Scan for the cell matching the given text and deliver its (x, y) coordinate at center. 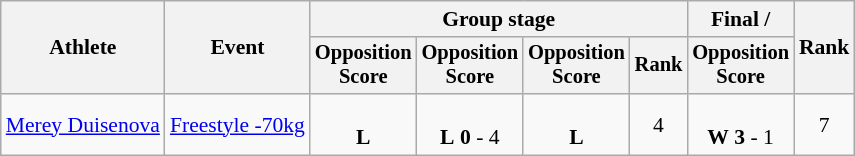
Athlete (83, 48)
Group stage (498, 19)
4 (659, 124)
Event (238, 48)
W 3 - 1 (740, 124)
Merey Duisenova (83, 124)
Freestyle -70kg (238, 124)
7 (824, 124)
L 0 - 4 (470, 124)
Final / (740, 19)
